From the cell containing the given text, extract its center point as (X, Y) coordinate. 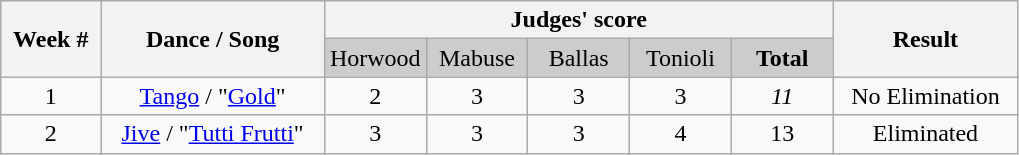
1 (51, 96)
No Elimination (926, 96)
Ballas (579, 58)
Judges' score (578, 20)
Tango / "Gold" (213, 96)
Mabuse (477, 58)
Jive / "Tutti Frutti" (213, 134)
Result (926, 39)
Week # (51, 39)
4 (681, 134)
Horwood (375, 58)
Total (782, 58)
Tonioli (681, 58)
Dance / Song (213, 39)
11 (782, 96)
Eliminated (926, 134)
13 (782, 134)
